Pinpoint the cell where the given text exists, returning its (x, y) midpoint coordinate. 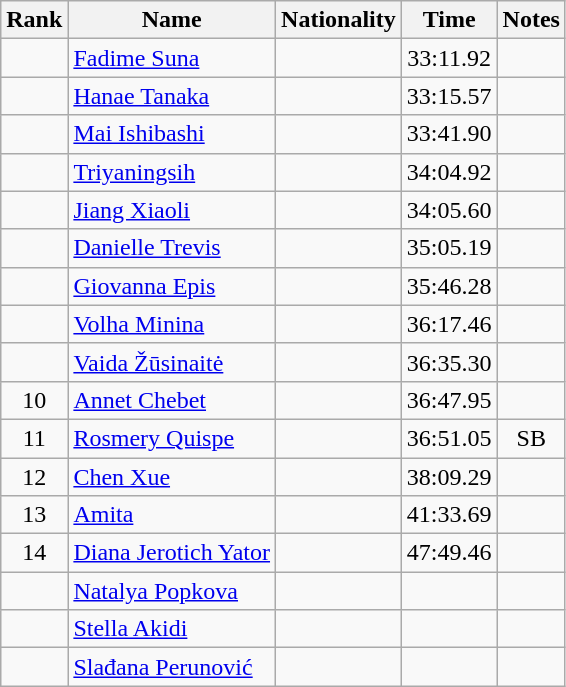
Danielle Trevis (172, 248)
SB (531, 438)
Nationality (339, 20)
Diana Jerotich Yator (172, 553)
Stella Akidi (172, 629)
38:09.29 (449, 477)
36:17.46 (449, 324)
35:05.19 (449, 248)
11 (34, 438)
Natalya Popkova (172, 591)
Rosmery Quispe (172, 438)
12 (34, 477)
Name (172, 20)
Rank (34, 20)
Hanae Tanaka (172, 96)
47:49.46 (449, 553)
13 (34, 515)
Volha Minina (172, 324)
36:51.05 (449, 438)
Fadime Suna (172, 58)
Time (449, 20)
Chen Xue (172, 477)
33:15.57 (449, 96)
Jiang Xiaoli (172, 210)
36:47.95 (449, 400)
Triyaningsih (172, 172)
Amita (172, 515)
34:05.60 (449, 210)
Vaida Žūsinaitė (172, 362)
35:46.28 (449, 286)
Slađana Perunović (172, 667)
34:04.92 (449, 172)
Mai Ishibashi (172, 134)
33:11.92 (449, 58)
Annet Chebet (172, 400)
Giovanna Epis (172, 286)
41:33.69 (449, 515)
Notes (531, 20)
10 (34, 400)
33:41.90 (449, 134)
36:35.30 (449, 362)
14 (34, 553)
